Capture the cell that displays the provided text and extract its (X, Y) central coordinate. 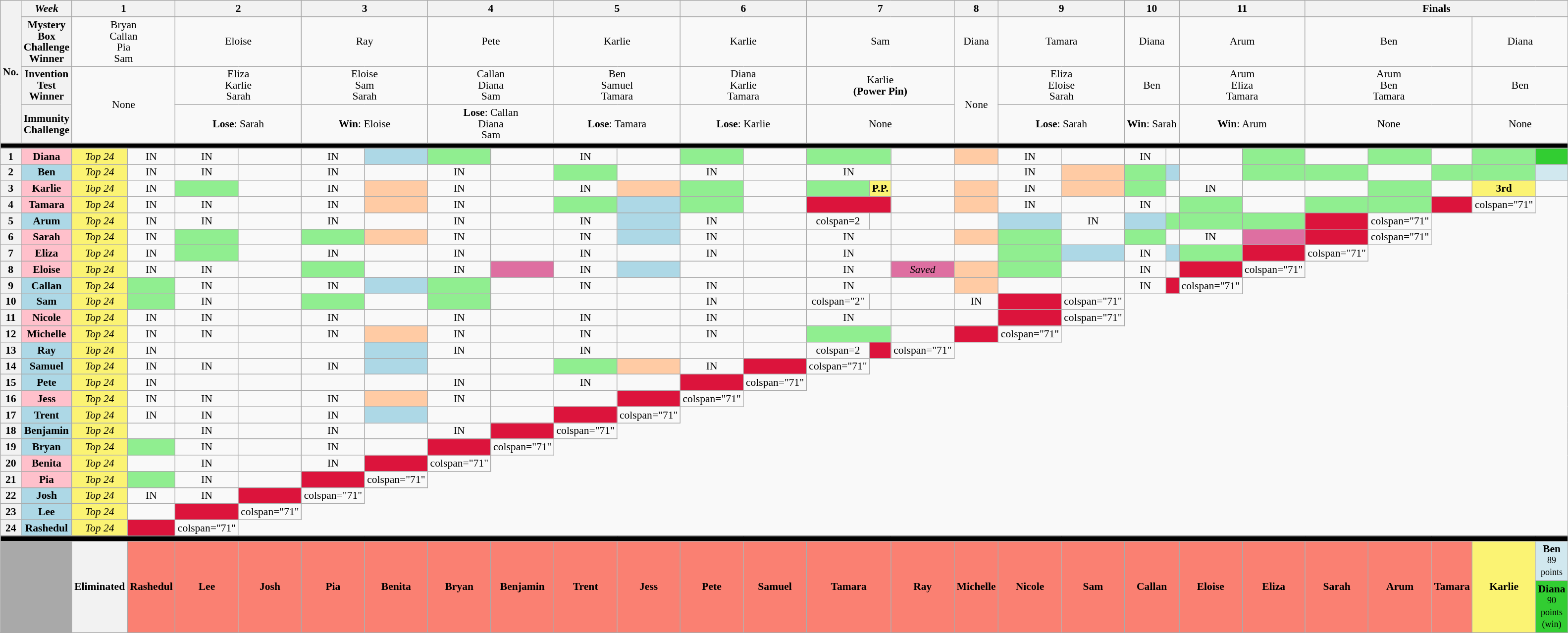
ElizaEloiseSarah (1062, 86)
BenSamuelTamara (617, 86)
21 (11, 479)
Diana 90 points (win) (1551, 607)
Finals (1436, 9)
24 (11, 528)
Saved (922, 269)
16 (11, 399)
20 (11, 464)
No. (11, 72)
12 (11, 334)
3rd (1504, 189)
Eliminated (100, 586)
colspan="2" (838, 302)
CallanDianaSam (491, 86)
17 (11, 415)
Lose: Karlie (743, 124)
18 (11, 431)
Win: Eloise (365, 124)
ImmunityChallenge (47, 124)
EloiseSamSarah (365, 86)
ElizaKarlieSarah (239, 86)
P.P. (881, 189)
Week (47, 9)
BryanCallanPiaSam (124, 42)
Lose: Tamara (617, 124)
ArumElizaTamara (1242, 86)
15 (11, 382)
22 (11, 495)
Karlie(Power Pin) (880, 86)
Lose: CallanDianaSam (491, 124)
13 (11, 351)
Ben 89 points (1551, 561)
19 (11, 448)
Win: Sarah (1152, 124)
ArumBenTamara (1389, 86)
Win: Arum (1242, 124)
MysteryBoxChallengeWinner (47, 42)
DianaKarlieTamara (743, 86)
14 (11, 367)
23 (11, 512)
InventionTestWinner (47, 86)
